Identify which cell holds the provided text, then report its (X, Y) central coordinate. 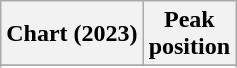
Chart (2023) (72, 34)
Peak position (189, 34)
